Identify which cell holds the provided text, then report its [x, y] central coordinate. 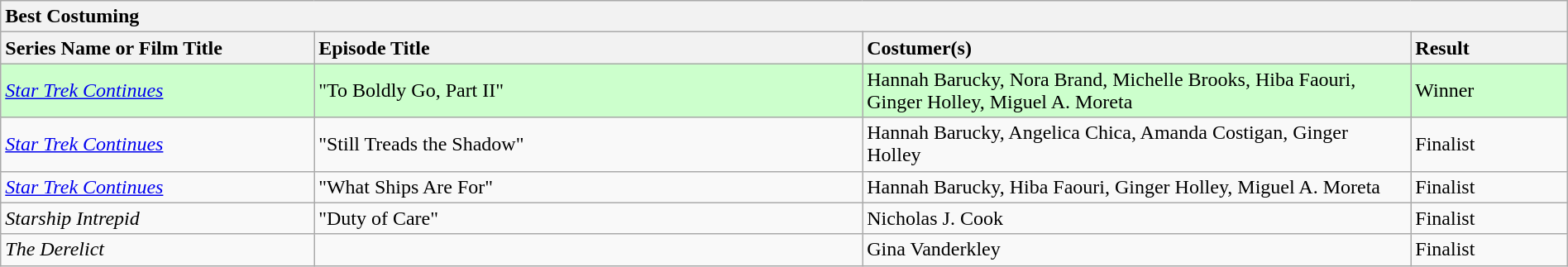
Series Name or Film Title [157, 48]
"Still Treads the Shadow" [589, 144]
"What Ships Are For" [589, 187]
Nicholas J. Cook [1136, 218]
Gina Vanderkley [1136, 250]
"To Boldly Go, Part II" [589, 91]
Winner [1489, 91]
Best Costuming [784, 17]
"Duty of Care" [589, 218]
Episode Title [589, 48]
Hannah Barucky, Nora Brand, Michelle Brooks, Hiba Faouri, Ginger Holley, Miguel A. Moreta [1136, 91]
Result [1489, 48]
The Derelict [157, 250]
Hannah Barucky, Hiba Faouri, Ginger Holley, Miguel A. Moreta [1136, 187]
Hannah Barucky, Angelica Chica, Amanda Costigan, Ginger Holley [1136, 144]
Costumer(s) [1136, 48]
Starship Intrepid [157, 218]
